Identify which cell holds the provided text, then report its (X, Y) central coordinate. 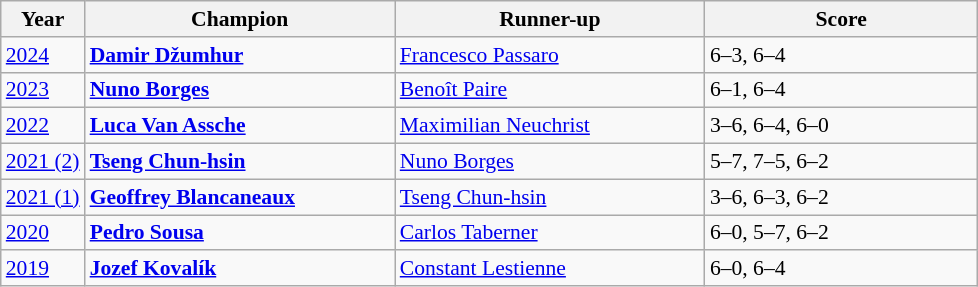
5–7, 7–5, 6–2 (842, 162)
2022 (43, 126)
Carlos Taberner (550, 233)
2019 (43, 269)
Geoffrey Blancaneaux (240, 197)
Pedro Sousa (240, 233)
Constant Lestienne (550, 269)
6–3, 6–4 (842, 55)
Champion (240, 19)
Damir Džumhur (240, 55)
Runner-up (550, 19)
Score (842, 19)
6–0, 6–4 (842, 269)
3–6, 6–3, 6–2 (842, 197)
2023 (43, 90)
6–1, 6–4 (842, 90)
Luca Van Assche (240, 126)
Francesco Passaro (550, 55)
2021 (2) (43, 162)
Year (43, 19)
3–6, 6–4, 6–0 (842, 126)
2020 (43, 233)
2024 (43, 55)
6–0, 5–7, 6–2 (842, 233)
Maximilian Neuchrist (550, 126)
Benoît Paire (550, 90)
2021 (1) (43, 197)
Jozef Kovalík (240, 269)
